Extract the [x, y] coordinate from the center of the cell holding the provided text.  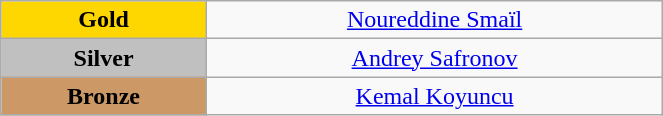
Kemal Koyuncu [434, 96]
Andrey Safronov [434, 58]
Silver [104, 58]
Noureddine Smaïl [434, 20]
Bronze [104, 96]
Gold [104, 20]
